Scan for the cell matching the given text and deliver its (X, Y) coordinate at center. 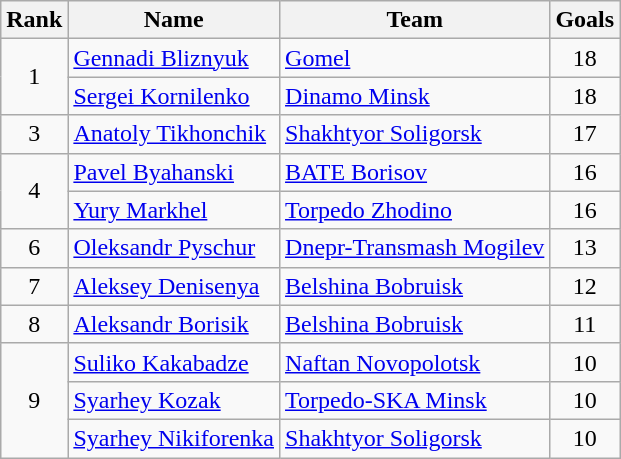
Yury Markhel (174, 210)
9 (34, 400)
Gomel (415, 58)
17 (585, 134)
Oleksandr Pyschur (174, 248)
Dinamo Minsk (415, 96)
Pavel Byahanski (174, 172)
Aleksandr Borisik (174, 324)
Torpedo-SKA Minsk (415, 400)
BATE Borisov (415, 172)
Syarhey Nikiforenka (174, 438)
Torpedo Zhodino (415, 210)
Team (415, 20)
Goals (585, 20)
3 (34, 134)
13 (585, 248)
Sergei Kornilenko (174, 96)
1 (34, 77)
Syarhey Kozak (174, 400)
Name (174, 20)
Naftan Novopolotsk (415, 362)
6 (34, 248)
Anatoly Tikhonchik (174, 134)
Suliko Kakabadze (174, 362)
Rank (34, 20)
12 (585, 286)
7 (34, 286)
11 (585, 324)
4 (34, 191)
Dnepr-Transmash Mogilev (415, 248)
8 (34, 324)
Aleksey Denisenya (174, 286)
Gennadi Bliznyuk (174, 58)
